Capture the cell that displays the provided text and extract its [x, y] central coordinate. 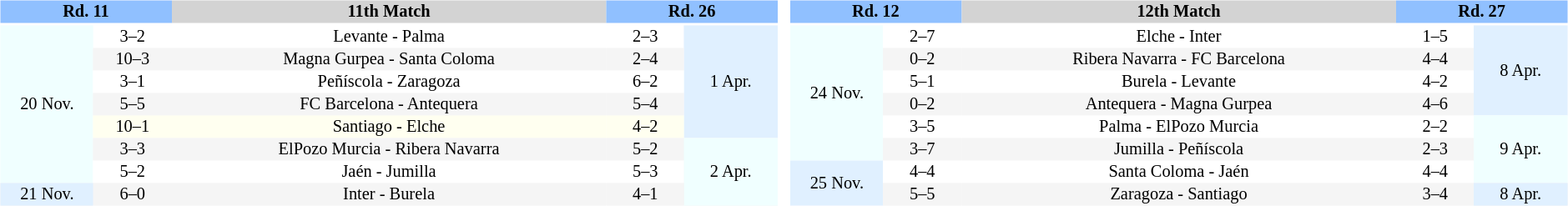
4–1 [646, 195]
3–2 [132, 37]
Rd. 26 [693, 12]
Burela - Levante [1178, 82]
Santiago - Elche [389, 127]
5–4 [646, 105]
2–2 [1435, 127]
Inter - Burela [389, 195]
10–1 [132, 127]
3–1 [132, 82]
Antequera - Magna Gurpea [1178, 105]
24 Nov. [837, 93]
6–0 [132, 195]
3–3 [132, 150]
5–3 [646, 172]
25 Nov. [837, 183]
3–5 [923, 127]
10–3 [132, 60]
9 Apr. [1520, 148]
Zaragoza - Santiago [1178, 195]
2 Apr. [731, 172]
11th Match [389, 12]
Rd. 27 [1482, 12]
Rd. 12 [876, 12]
20 Nov. [47, 103]
2–7 [923, 37]
12th Match [1178, 12]
ElPozo Murcia - Ribera Navarra [389, 150]
1–5 [1435, 37]
6–2 [646, 82]
3–4 [1435, 195]
Jaén - Jumilla [389, 172]
Levante - Palma [389, 37]
Rd. 11 [85, 12]
Jumilla - Peñíscola [1178, 150]
Santa Coloma - Jaén [1178, 172]
Palma - ElPozo Murcia [1178, 127]
5–1 [923, 82]
Magna Gurpea - Santa Coloma [389, 60]
1 Apr. [731, 82]
Elche - Inter [1178, 37]
Peñíscola - Zaragoza [389, 82]
FC Barcelona - Antequera [389, 105]
3–7 [923, 150]
21 Nov. [47, 195]
4–6 [1435, 105]
2–4 [646, 60]
Ribera Navarra - FC Barcelona [1178, 60]
